Determine the [x, y] coordinate at the center of the cell enclosing the given text.  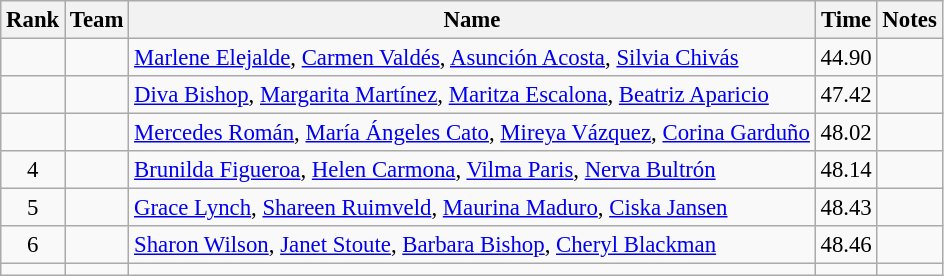
Team [97, 20]
Diva Bishop, Margarita Martínez, Maritza Escalona, Beatriz Aparicio [472, 95]
47.42 [846, 95]
5 [33, 208]
48.43 [846, 208]
Rank [33, 20]
48.46 [846, 245]
Marlene Elejalde, Carmen Valdés, Asunción Acosta, Silvia Chivás [472, 58]
48.02 [846, 133]
Mercedes Román, María Ángeles Cato, Mireya Vázquez, Corina Garduño [472, 133]
Sharon Wilson, Janet Stoute, Barbara Bishop, Cheryl Blackman [472, 245]
4 [33, 170]
Time [846, 20]
Notes [910, 20]
Brunilda Figueroa, Helen Carmona, Vilma Paris, Nerva Bultrón [472, 170]
48.14 [846, 170]
44.90 [846, 58]
Name [472, 20]
6 [33, 245]
Grace Lynch, Shareen Ruimveld, Maurina Maduro, Ciska Jansen [472, 208]
